Extract the [x, y] coordinate from the center of the cell holding the provided text.  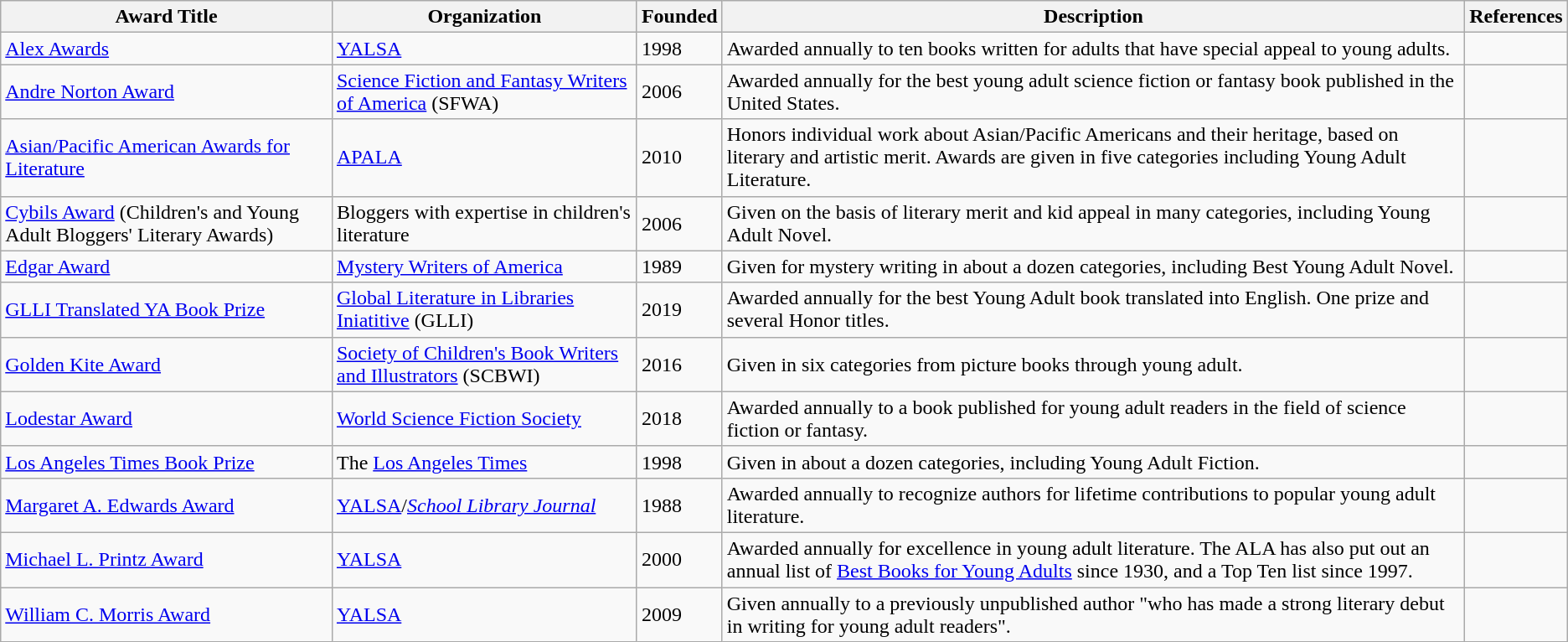
Awarded annually for the best young adult science fiction or fantasy book published in the United States. [1093, 92]
Golden Kite Award [167, 364]
2010 [679, 158]
2009 [679, 614]
The Los Angeles Times [484, 462]
Bloggers with expertise in children's literature [484, 223]
Founded [679, 17]
World Science Fiction Society [484, 419]
1989 [679, 267]
Los Angeles Times Book Prize [167, 462]
Asian/Pacific American Awards for Literature [167, 158]
William C. Morris Award [167, 614]
1988 [679, 505]
Given in about a dozen categories, including Young Adult Fiction. [1093, 462]
Given in six categories from picture books through young adult. [1093, 364]
Given on the basis of literary merit and kid appeal in many categories, including Young Adult Novel. [1093, 223]
Award Title [167, 17]
Cybils Award (Children's and Young Adult Bloggers' Literary Awards) [167, 223]
Michael L. Printz Award [167, 560]
YALSA/School Library Journal [484, 505]
Description [1093, 17]
Margaret A. Edwards Award [167, 505]
GLLI Translated YA Book Prize [167, 310]
Lodestar Award [167, 419]
Awarded annually for the best Young Adult book translated into English. One prize and several Honor titles. [1093, 310]
Andre Norton Award [167, 92]
References [1516, 17]
Society of Children's Book Writers and Illustrators (SCBWI) [484, 364]
2019 [679, 310]
Given for mystery writing in about a dozen categories, including Best Young Adult Novel. [1093, 267]
Given annually to a previously unpublished author "who has made a strong literary debut in writing for young adult readers". [1093, 614]
Awarded annually to a book published for young adult readers in the field of science fiction or fantasy. [1093, 419]
APALA [484, 158]
Mystery Writers of America [484, 267]
2000 [679, 560]
Awarded annually to recognize authors for lifetime contributions to popular young adult literature. [1093, 505]
Alex Awards [167, 49]
Edgar Award [167, 267]
2016 [679, 364]
Science Fiction and Fantasy Writers of America (SFWA) [484, 92]
2018 [679, 419]
Global Literature in Libraries Iniatitive (GLLI) [484, 310]
Awarded annually to ten books written for adults that have special appeal to young adults. [1093, 49]
Organization [484, 17]
